Find where the given text appears and provide that cell's center as (X, Y) coordinate. 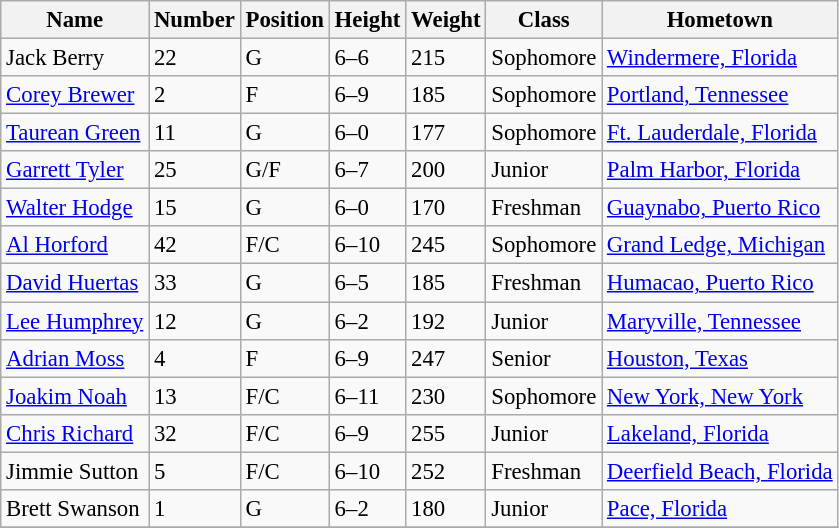
33 (195, 283)
177 (446, 133)
170 (446, 208)
252 (446, 471)
David Huertas (75, 283)
15 (195, 208)
Number (195, 20)
Palm Harbor, Florida (720, 170)
Lakeland, Florida (720, 433)
6–5 (367, 283)
Houston, Texas (720, 358)
Ft. Lauderdale, Florida (720, 133)
180 (446, 509)
2 (195, 95)
Windermere, Florida (720, 58)
Guaynabo, Puerto Rico (720, 208)
200 (446, 170)
Maryville, Tennessee (720, 321)
11 (195, 133)
Hometown (720, 20)
Name (75, 20)
Senior (544, 358)
247 (446, 358)
Humacao, Puerto Rico (720, 283)
Grand Ledge, Michigan (720, 245)
215 (446, 58)
32 (195, 433)
G/F (284, 170)
42 (195, 245)
Position (284, 20)
Jimmie Sutton (75, 471)
6–7 (367, 170)
Chris Richard (75, 433)
1 (195, 509)
Class (544, 20)
Joakim Noah (75, 396)
Portland, Tennessee (720, 95)
230 (446, 396)
22 (195, 58)
Deerfield Beach, Florida (720, 471)
6–11 (367, 396)
Adrian Moss (75, 358)
Jack Berry (75, 58)
6–6 (367, 58)
Lee Humphrey (75, 321)
Al Horford (75, 245)
13 (195, 396)
Pace, Florida (720, 509)
255 (446, 433)
Walter Hodge (75, 208)
Weight (446, 20)
25 (195, 170)
Brett Swanson (75, 509)
4 (195, 358)
New York, New York (720, 396)
192 (446, 321)
5 (195, 471)
Garrett Tyler (75, 170)
245 (446, 245)
Corey Brewer (75, 95)
Taurean Green (75, 133)
Height (367, 20)
12 (195, 321)
